Output the (x, y) coordinate of the center of the cell containing the given text.  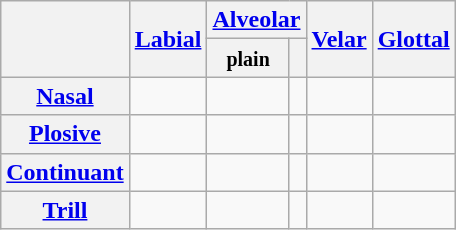
Continuant (65, 172)
Labial (168, 39)
Alveolar (256, 20)
Nasal (65, 96)
plain (248, 58)
Trill (65, 210)
Plosive (65, 134)
Glottal (414, 39)
Velar (339, 39)
